Pinpoint the cell where the given text exists, returning its (x, y) midpoint coordinate. 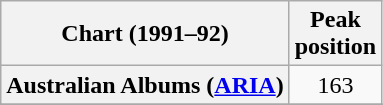
Chart (1991–92) (145, 34)
Peak position (335, 34)
Australian Albums (ARIA) (145, 85)
163 (335, 85)
